Search for the cell housing the specified text and yield its (x, y) center coordinate. 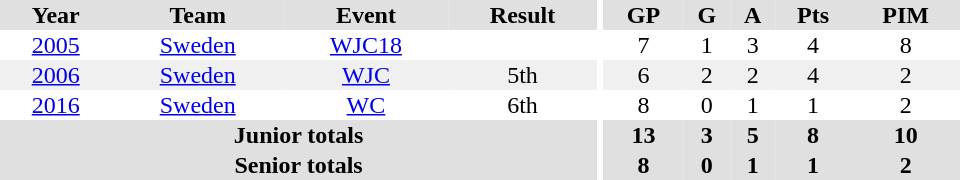
WJC (366, 75)
G (706, 15)
Junior totals (298, 135)
Team (198, 15)
10 (906, 135)
5 (752, 135)
Result (522, 15)
13 (644, 135)
2016 (56, 105)
Year (56, 15)
Senior totals (298, 165)
A (752, 15)
WJC18 (366, 45)
6 (644, 75)
6th (522, 105)
7 (644, 45)
2005 (56, 45)
Event (366, 15)
WC (366, 105)
5th (522, 75)
Pts (813, 15)
2006 (56, 75)
PIM (906, 15)
GP (644, 15)
